Detect which cell encompasses the target text, then output its [x, y] center coordinate. 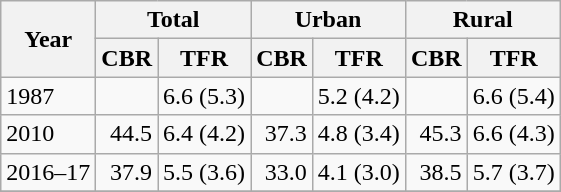
45.3 [436, 134]
4.1 (3.0) [358, 172]
Rural [482, 20]
6.4 (4.2) [204, 134]
Year [48, 39]
1987 [48, 96]
37.9 [127, 172]
5.7 (3.7) [514, 172]
Total [174, 20]
6.6 (4.3) [514, 134]
2016–17 [48, 172]
2010 [48, 134]
38.5 [436, 172]
5.5 (3.6) [204, 172]
6.6 (5.4) [514, 96]
6.6 (5.3) [204, 96]
44.5 [127, 134]
37.3 [282, 134]
33.0 [282, 172]
4.8 (3.4) [358, 134]
5.2 (4.2) [358, 96]
Urban [328, 20]
